From the cell containing the given text, extract its center point as [X, Y] coordinate. 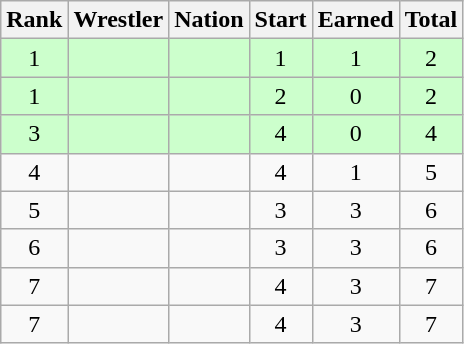
Start [280, 20]
Rank [34, 20]
Nation [209, 20]
Wrestler [118, 20]
Earned [356, 20]
Total [431, 20]
